Determine the [X, Y] coordinate at the center of the cell enclosing the given text.  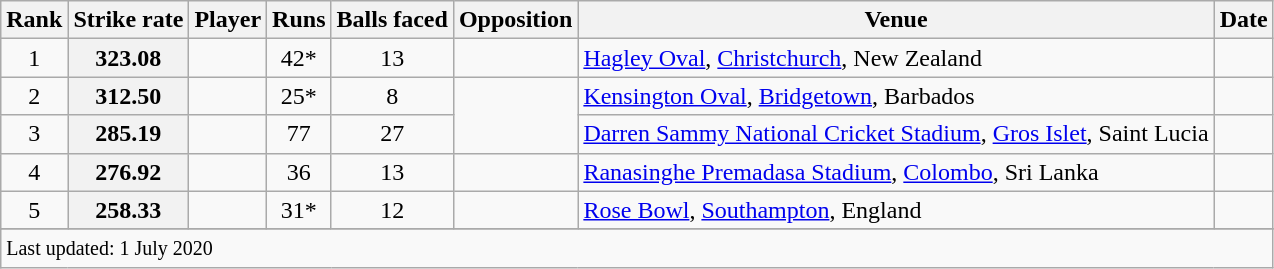
Balls faced [392, 20]
4 [34, 172]
31* [299, 210]
27 [392, 134]
285.19 [128, 134]
312.50 [128, 96]
Rank [34, 20]
Darren Sammy National Cricket Stadium, Gros Islet, Saint Lucia [896, 134]
77 [299, 134]
42* [299, 58]
258.33 [128, 210]
Venue [896, 20]
276.92 [128, 172]
25* [299, 96]
Last updated: 1 July 2020 [637, 248]
36 [299, 172]
2 [34, 96]
Player [228, 20]
12 [392, 210]
Kensington Oval, Bridgetown, Barbados [896, 96]
5 [34, 210]
Opposition [515, 20]
Date [1244, 20]
Hagley Oval, Christchurch, New Zealand [896, 58]
Rose Bowl, Southampton, England [896, 210]
3 [34, 134]
323.08 [128, 58]
Strike rate [128, 20]
1 [34, 58]
8 [392, 96]
Ranasinghe Premadasa Stadium, Colombo, Sri Lanka [896, 172]
Runs [299, 20]
